Output the (X, Y) coordinate of the center of the cell containing the given text.  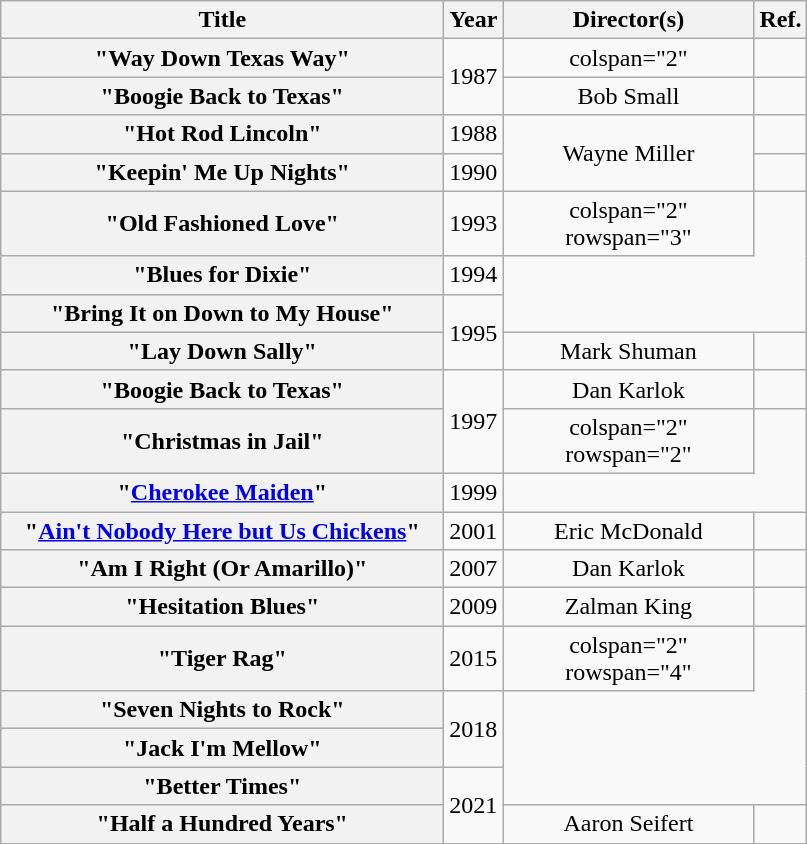
"Tiger Rag" (222, 658)
Title (222, 20)
2021 (474, 805)
"Christmas in Jail" (222, 440)
Ref. (780, 20)
"Am I Right (Or Amarillo)" (222, 569)
colspan="2" rowspan="4" (628, 658)
1994 (474, 275)
2015 (474, 658)
"Seven Nights to Rock" (222, 710)
1997 (474, 422)
1987 (474, 77)
"Blues for Dixie" (222, 275)
Zalman King (628, 607)
Eric McDonald (628, 531)
2018 (474, 729)
colspan="2" rowspan="3" (628, 224)
colspan="2" (628, 58)
Director(s) (628, 20)
"Better Times" (222, 786)
1988 (474, 134)
1993 (474, 224)
"Hot Rod Lincoln" (222, 134)
Mark Shuman (628, 351)
"Ain't Nobody Here but Us Chickens" (222, 531)
1999 (474, 492)
2007 (474, 569)
"Cherokee Maiden" (222, 492)
1990 (474, 172)
"Half a Hundred Years" (222, 824)
colspan="2" rowspan="2" (628, 440)
Wayne Miller (628, 153)
1995 (474, 332)
"Way Down Texas Way" (222, 58)
"Hesitation Blues" (222, 607)
"Jack I'm Mellow" (222, 748)
"Old Fashioned Love" (222, 224)
"Lay Down Sally" (222, 351)
"Keepin' Me Up Nights" (222, 172)
"Bring It on Down to My House" (222, 313)
2009 (474, 607)
2001 (474, 531)
Bob Small (628, 96)
Aaron Seifert (628, 824)
Year (474, 20)
